Provide the [X, Y] coordinate of the cell's center where the given text is located.  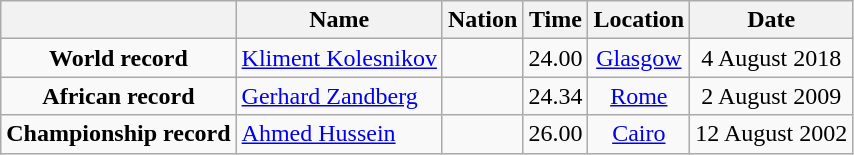
Kliment Kolesnikov [339, 58]
Championship record [118, 134]
Time [556, 20]
12 August 2002 [772, 134]
Location [639, 20]
Ahmed Hussein [339, 134]
Gerhard Zandberg [339, 96]
Rome [639, 96]
Nation [482, 20]
4 August 2018 [772, 58]
World record [118, 58]
Date [772, 20]
2 August 2009 [772, 96]
24.00 [556, 58]
Name [339, 20]
African record [118, 96]
24.34 [556, 96]
Glasgow [639, 58]
Cairo [639, 134]
26.00 [556, 134]
